Pinpoint the cell where the given text exists, returning its [X, Y] midpoint coordinate. 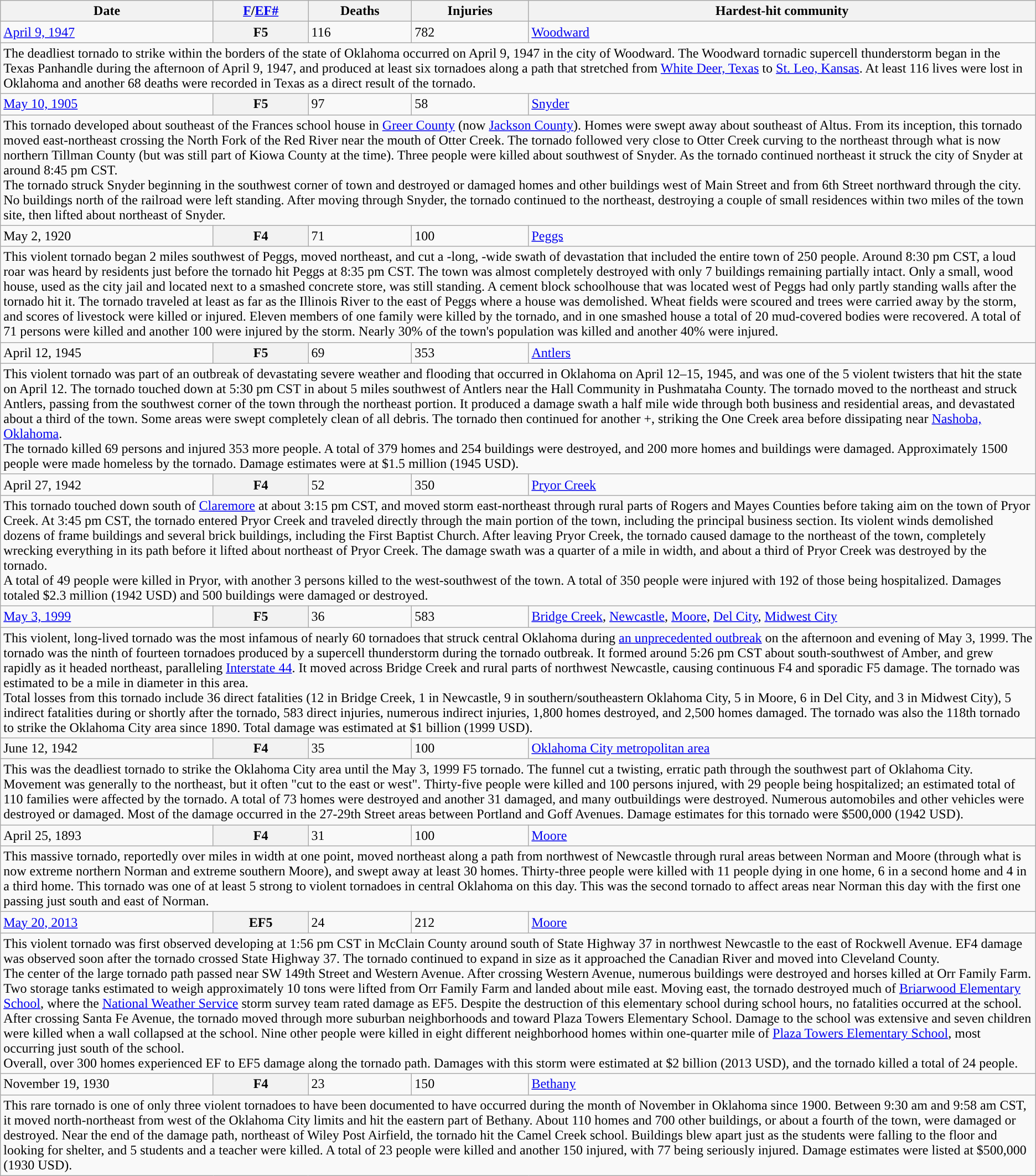
April 27, 1942 [107, 484]
97 [360, 104]
May 3, 1999 [107, 616]
April 9, 1947 [107, 32]
Peggs [782, 236]
Bethany [782, 1084]
116 [360, 32]
April 25, 1893 [107, 835]
583 [470, 616]
EF5 [261, 922]
April 12, 1945 [107, 353]
Hardest-hit community [782, 11]
212 [470, 922]
69 [360, 353]
F/EF# [261, 11]
Deaths [360, 11]
May 2, 1920 [107, 236]
150 [470, 1084]
52 [360, 484]
36 [360, 616]
35 [360, 749]
Antlers [782, 353]
58 [470, 104]
31 [360, 835]
24 [360, 922]
Oklahoma City metropolitan area [782, 749]
November 19, 1930 [107, 1084]
May 20, 2013 [107, 922]
Bridge Creek, Newcastle, Moore, Del City, Midwest City [782, 616]
Snyder [782, 104]
Pryor Creek [782, 484]
350 [470, 484]
782 [470, 32]
May 10, 1905 [107, 104]
Injuries [470, 11]
Date [107, 11]
71 [360, 236]
23 [360, 1084]
June 12, 1942 [107, 749]
353 [470, 353]
Woodward [782, 32]
